Pinpoint the cell where the given text exists, returning its [x, y] midpoint coordinate. 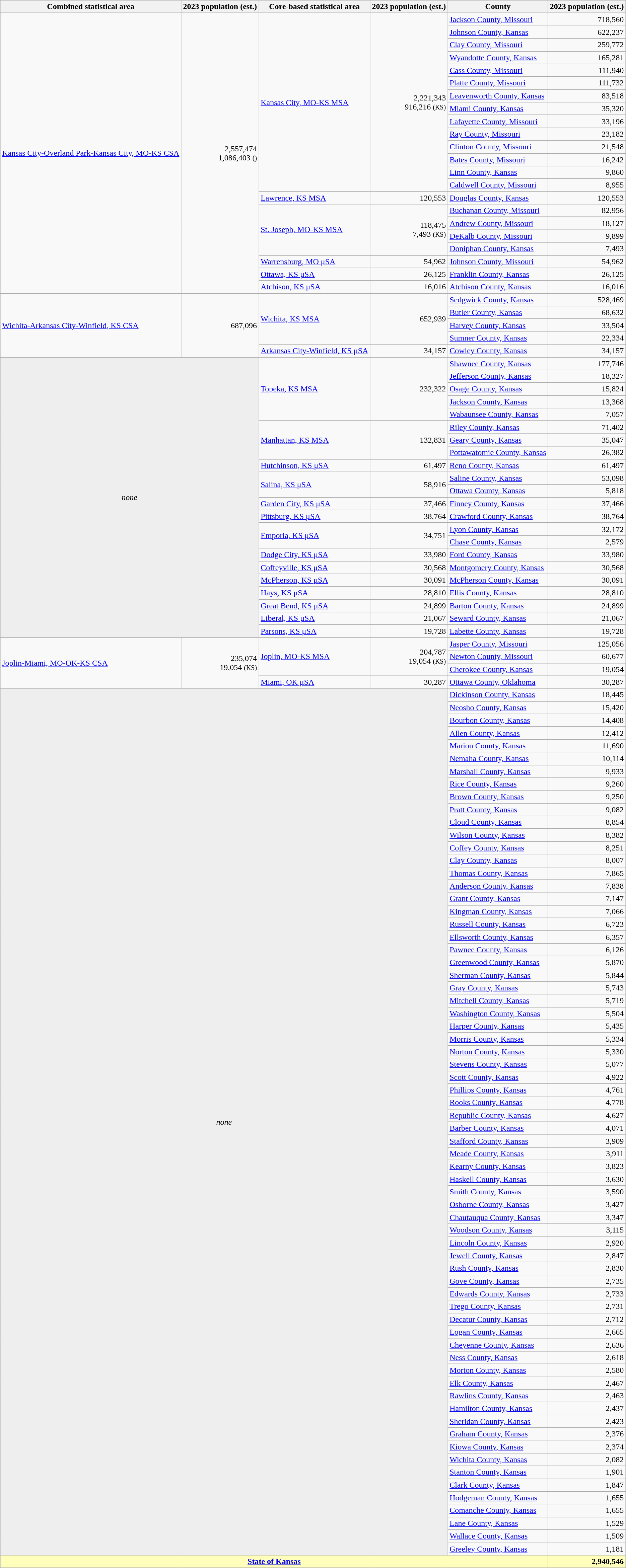
2,463 [587, 1396]
Salina, KS μSA [315, 484]
111,732 [587, 83]
Atchison County, Kansas [498, 287]
5,435 [587, 1026]
Geary County, Kansas [498, 440]
Johnson County, Kansas [498, 32]
Chautauqua County, Kansas [498, 1217]
Morris County, Kansas [498, 1039]
23,182 [587, 134]
Mitchell County, Kansas [498, 1001]
Cheyenne County, Kansas [498, 1345]
Sherman County, Kansas [498, 975]
1,181 [587, 1549]
2,940,546 [587, 1561]
3,427 [587, 1205]
3,115 [587, 1230]
Cherokee County, Kansas [498, 669]
18,445 [587, 695]
Jackson County, Missouri [498, 19]
Manhattan, KS MSA [315, 440]
Scott County, Kansas [498, 1077]
Gray County, Kansas [498, 988]
Graham County, Kansas [498, 1434]
Harper County, Kansas [498, 1026]
Kingman County, Kansas [498, 911]
34,751 [409, 535]
3,590 [587, 1192]
Ottawa, KS μSA [315, 274]
Cloud County, Kansas [498, 822]
652,939 [409, 319]
10,114 [587, 758]
Washington County, Kansas [498, 1014]
Crawford County, Kansas [498, 516]
68,632 [587, 312]
7,838 [587, 886]
Russell County, Kansas [498, 924]
687,096 [220, 325]
7,147 [587, 899]
Allen County, Kansas [498, 733]
2,376 [587, 1434]
Core-based statistical area [315, 7]
Rawlins County, Kansas [498, 1396]
7,865 [587, 873]
Franklin County, Kansas [498, 274]
Atchison, KS μSA [315, 287]
3,823 [587, 1166]
Osage County, Kansas [498, 389]
9,860 [587, 172]
Barton County, Kansas [498, 606]
Marshall County, Kansas [498, 771]
12,412 [587, 733]
Pittsburg, KS μSA [315, 516]
11,690 [587, 746]
Thomas County, Kansas [498, 873]
2,374 [587, 1447]
9,933 [587, 771]
McPherson County, Kansas [498, 580]
Sedgwick County, Kansas [498, 300]
Stevens County, Kansas [498, 1064]
Saline County, Kansas [498, 478]
2,733 [587, 1294]
Miami County, Kansas [498, 108]
22,334 [587, 338]
Hamilton County, Kansas [498, 1409]
9,082 [587, 810]
232,322 [409, 389]
1,901 [587, 1472]
2,467 [587, 1383]
2,731 [587, 1306]
35,320 [587, 108]
3,911 [587, 1153]
Haskell County, Kansas [498, 1179]
Decatur County, Kansas [498, 1319]
Lafayette County, Missouri [498, 121]
5,844 [587, 975]
Wichita, KS MSA [315, 319]
9,250 [587, 797]
Rooks County, Kansas [498, 1103]
7,493 [587, 249]
71,402 [587, 427]
Marion County, Kansas [498, 746]
Bourbon County, Kansas [498, 720]
Sheridan County, Kansas [498, 1421]
58,916 [409, 484]
Ottawa County, Oklahoma [498, 682]
5,719 [587, 1001]
4,922 [587, 1077]
Hutchinson, KS μSA [315, 465]
Newton County, Missouri [498, 657]
Douglas County, Kansas [498, 198]
Hodgeman County, Kansas [498, 1498]
718,560 [587, 19]
82,956 [587, 211]
Clay County, Kansas [498, 861]
DeKalb County, Missouri [498, 236]
125,056 [587, 644]
Wyandotte County, Kansas [498, 58]
Elk County, Kansas [498, 1383]
6,126 [587, 950]
County [498, 7]
622,237 [587, 32]
Dodge City, KS μSA [315, 554]
2,082 [587, 1460]
Comanche County, Kansas [498, 1510]
7,057 [587, 415]
Greeley County, Kansas [498, 1549]
Logan County, Kansas [498, 1332]
Joplin, MO-KS MSA [315, 657]
Topeka, KS MSA [315, 389]
18,327 [587, 376]
Platte County, Missouri [498, 83]
Gove County, Kansas [498, 1281]
5,334 [587, 1039]
Hays, KS μSA [315, 593]
Emporia, KS μSA [315, 535]
Cowley County, Kansas [498, 351]
Riley County, Kansas [498, 427]
Combined statistical area [91, 7]
Osborne County, Kansas [498, 1205]
Parsons, KS μSA [315, 631]
Ottawa County, Kansas [498, 491]
19,054 [587, 669]
Butler County, Kansas [498, 312]
3,347 [587, 1217]
Cass County, Missouri [498, 70]
8,955 [587, 185]
60,677 [587, 657]
2,557,4741,086,403 () [220, 153]
Leavenworth County, Kansas [498, 96]
Liberal, KS μSA [315, 618]
Linn County, Kansas [498, 172]
Pottawatomie County, Kansas [498, 453]
Ray County, Missouri [498, 134]
Jasper County, Missouri [498, 644]
Ford County, Kansas [498, 554]
2,665 [587, 1332]
Smith County, Kansas [498, 1192]
Finney County, Kansas [498, 504]
21,548 [587, 147]
Chase County, Kansas [498, 542]
26,382 [587, 453]
5,330 [587, 1052]
Stafford County, Kansas [498, 1141]
Labette County, Kansas [498, 631]
2,847 [587, 1256]
Morton County, Kansas [498, 1370]
Jewell County, Kansas [498, 1256]
Wichita-Arkansas City-Winfield, KS CSA [91, 325]
Harvey County, Kansas [498, 325]
Pratt County, Kansas [498, 810]
8,007 [587, 861]
4,761 [587, 1090]
16,242 [587, 160]
Lyon County, Kansas [498, 529]
Caldwell County, Missouri [498, 185]
6,723 [587, 924]
Dickinson County, Kansas [498, 695]
Ness County, Kansas [498, 1357]
5,504 [587, 1014]
33,196 [587, 121]
4,071 [587, 1128]
14,408 [587, 720]
Clark County, Kansas [498, 1485]
Wichita County, Kansas [498, 1460]
2,830 [587, 1268]
Shawnee County, Kansas [498, 363]
9,260 [587, 784]
2,618 [587, 1357]
Andrew County, Missouri [498, 223]
Trego County, Kansas [498, 1306]
Doniphan County, Kansas [498, 249]
Arkansas City-Winfield, KS μSA [315, 351]
Coffey County, Kansas [498, 848]
Seward County, Kansas [498, 618]
McPherson, KS μSA [315, 580]
1,847 [587, 1485]
Wallace County, Kansas [498, 1536]
9,899 [587, 236]
Clay County, Missouri [498, 45]
Garden City, KS μSA [315, 504]
3,909 [587, 1141]
Rice County, Kansas [498, 784]
Ellsworth County, Kansas [498, 937]
Sumner County, Kansas [498, 338]
5,870 [587, 962]
15,420 [587, 707]
Miami, OK μSA [315, 682]
1,529 [587, 1523]
2,580 [587, 1370]
Nemaha County, Kansas [498, 758]
111,940 [587, 70]
Kansas City-Overland Park-Kansas City, MO-KS CSA [91, 153]
7,066 [587, 911]
177,746 [587, 363]
204,78719,054 (KS) [409, 657]
Ellis County, Kansas [498, 593]
Barber County, Kansas [498, 1128]
8,382 [587, 835]
Warrensburg, MO μSA [315, 262]
Anderson County, Kansas [498, 886]
2,712 [587, 1319]
118,4757,493 (KS) [409, 230]
165,281 [587, 58]
2,579 [587, 542]
Montgomery County, Kansas [498, 568]
2,221,343916,216 (KS) [409, 102]
13,368 [587, 402]
Great Bend, KS μSA [315, 606]
Pawnee County, Kansas [498, 950]
Grant County, Kansas [498, 899]
Kearny County, Kansas [498, 1166]
8,854 [587, 822]
35,047 [587, 440]
2,437 [587, 1409]
Wilson County, Kansas [498, 835]
15,824 [587, 389]
Meade County, Kansas [498, 1153]
32,172 [587, 529]
Neosho County, Kansas [498, 707]
Lane County, Kansas [498, 1523]
Rush County, Kansas [498, 1268]
Wabaunsee County, Kansas [498, 415]
State of Kansas [274, 1561]
Jefferson County, Kansas [498, 376]
Phillips County, Kansas [498, 1090]
Edwards County, Kansas [498, 1294]
2,920 [587, 1243]
Kansas City, MO-KS MSA [315, 102]
8,251 [587, 848]
3,630 [587, 1179]
Lincoln County, Kansas [498, 1243]
259,772 [587, 45]
2,423 [587, 1421]
528,469 [587, 300]
St. Joseph, MO-KS MSA [315, 230]
6,357 [587, 937]
Kiowa County, Kansas [498, 1447]
Norton County, Kansas [498, 1052]
Lawrence, KS MSA [315, 198]
Bates County, Missouri [498, 160]
18,127 [587, 223]
2,636 [587, 1345]
Reno County, Kansas [498, 465]
Greenwood County, Kansas [498, 962]
132,831 [409, 440]
Coffeyville, KS μSA [315, 568]
4,627 [587, 1115]
Republic County, Kansas [498, 1115]
1,509 [587, 1536]
Buchanan County, Missouri [498, 211]
Brown County, Kansas [498, 797]
4,778 [587, 1103]
5,077 [587, 1064]
2,735 [587, 1281]
Johnson County, Missouri [498, 262]
33,504 [587, 325]
5,743 [587, 988]
5,818 [587, 491]
Jackson County, Kansas [498, 402]
83,518 [587, 96]
Clinton County, Missouri [498, 147]
53,098 [587, 478]
235,07419,054 (KS) [220, 663]
Stanton County, Kansas [498, 1472]
Joplin-Miami, MO-OK-KS CSA [91, 663]
Woodson County, Kansas [498, 1230]
